Return (X, Y) of the center of cell containing provided text 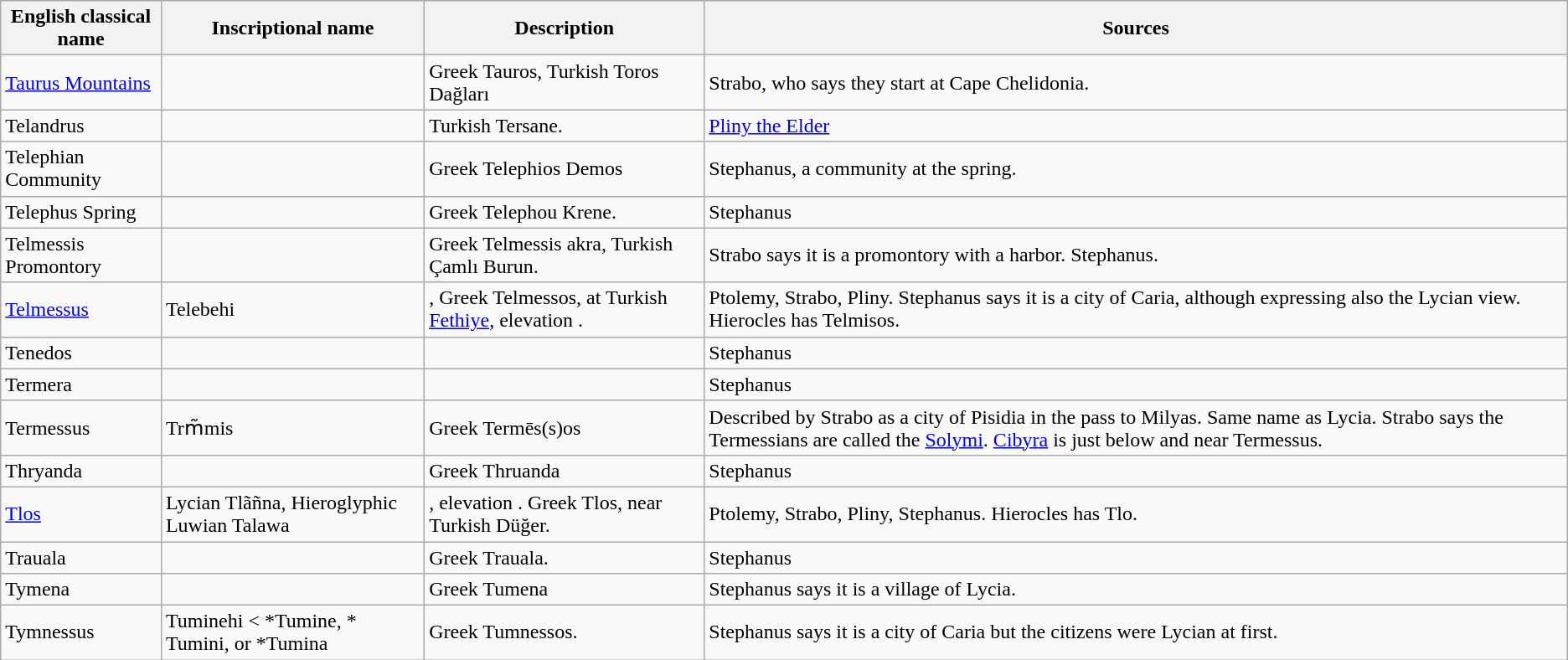
Greek Thruanda (565, 471)
Greek Telephou Krene. (565, 212)
Telephian Community (81, 169)
, Greek Telmessos, at Turkish Fethiye, elevation . (565, 310)
Trm̃mis (292, 427)
Greek Tauros, Turkish Toros Dağları (565, 82)
Telandrus (81, 126)
English classical name (81, 28)
Tymena (81, 590)
Ptolemy, Strabo, Pliny. Stephanus says it is a city of Caria, although expressing also the Lycian view. Hierocles has Telmisos. (1136, 310)
, elevation . Greek Tlos, near Turkish Düğer. (565, 514)
Inscriptional name (292, 28)
Ptolemy, Strabo, Pliny, Stephanus. Hierocles has Tlo. (1136, 514)
Telebehi (292, 310)
Sources (1136, 28)
Strabo says it is a promontory with a harbor. Stephanus. (1136, 255)
Tymnessus (81, 633)
Tuminehi < *Tumine, * Tumini, or *Tumina (292, 633)
Termera (81, 384)
Lycian Tlãñna, Hieroglyphic Luwian Talawa (292, 514)
Telmessus (81, 310)
Telmessis Promontory (81, 255)
Greek Telmessis akra, Turkish Çamlı Burun. (565, 255)
Pliny the Elder (1136, 126)
Taurus Mountains (81, 82)
Greek Termēs(s)os (565, 427)
Greek Tumena (565, 590)
Tlos (81, 514)
Stephanus, a community at the spring. (1136, 169)
Thryanda (81, 471)
Termessus (81, 427)
Trauala (81, 557)
Greek Trauala. (565, 557)
Tenedos (81, 353)
Greek Tumnessos. (565, 633)
Strabo, who says they start at Cape Chelidonia. (1136, 82)
Greek Telephios Demos (565, 169)
Stephanus says it is a city of Caria but the citizens were Lycian at first. (1136, 633)
Telephus Spring (81, 212)
Turkish Tersane. (565, 126)
Description (565, 28)
Stephanus says it is a village of Lycia. (1136, 590)
